Determine the [X, Y] coordinate at the center of the cell enclosing the given text.  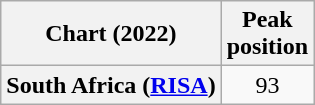
Chart (2022) [111, 34]
93 [267, 85]
Peakposition [267, 34]
South Africa (RISA) [111, 85]
